For the text-containing cell, return its midpoint in (x, y) coordinate format. 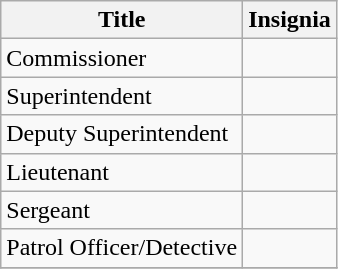
Insignia (290, 20)
Title (122, 20)
Superintendent (122, 96)
Deputy Superintendent (122, 134)
Commissioner (122, 58)
Lieutenant (122, 172)
Sergeant (122, 210)
Patrol Officer/Detective (122, 248)
